Search for the cell housing the specified text and yield its (X, Y) center coordinate. 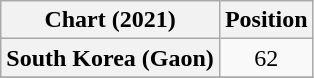
62 (266, 58)
Chart (2021) (110, 20)
Position (266, 20)
South Korea (Gaon) (110, 58)
